Capture the cell that displays the provided text and extract its [x, y] central coordinate. 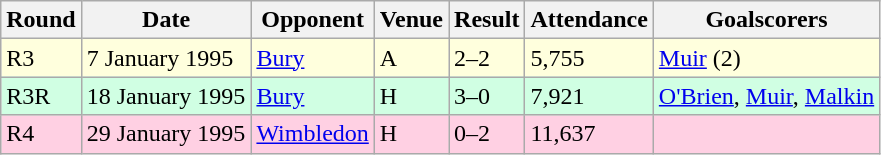
0–2 [487, 134]
2–2 [487, 58]
Date [166, 20]
Result [487, 20]
11,637 [589, 134]
Wimbledon [312, 134]
Round [41, 20]
7,921 [589, 96]
Venue [411, 20]
5,755 [589, 58]
O'Brien, Muir, Malkin [766, 96]
R3 [41, 58]
3–0 [487, 96]
A [411, 58]
Muir (2) [766, 58]
18 January 1995 [166, 96]
Opponent [312, 20]
7 January 1995 [166, 58]
R4 [41, 134]
Attendance [589, 20]
Goalscorers [766, 20]
R3R [41, 96]
29 January 1995 [166, 134]
